Output the (x, y) coordinate of the center of the cell containing the given text.  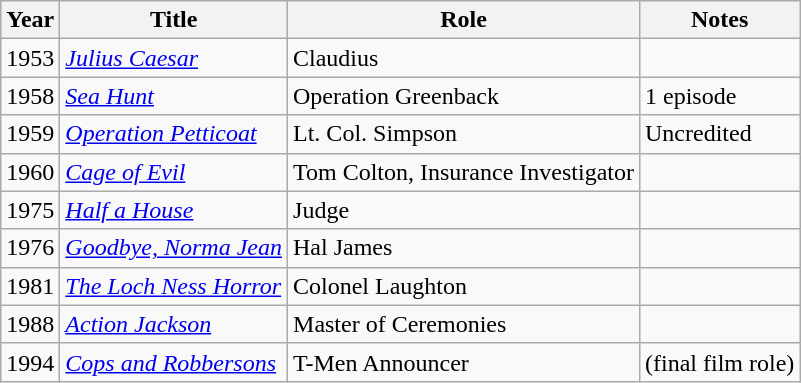
1988 (30, 324)
Year (30, 20)
1994 (30, 362)
T-Men Announcer (464, 362)
(final film role) (719, 362)
Lt. Col. Simpson (464, 134)
Tom Colton, Insurance Investigator (464, 172)
Action Jackson (174, 324)
Operation Petticoat (174, 134)
Cage of Evil (174, 172)
The Loch Ness Horror (174, 286)
Title (174, 20)
Colonel Laughton (464, 286)
Julius Caesar (174, 58)
Half a House (174, 210)
Sea Hunt (174, 96)
1981 (30, 286)
Master of Ceremonies (464, 324)
Cops and Robbersons (174, 362)
1976 (30, 248)
Uncredited (719, 134)
Operation Greenback (464, 96)
1975 (30, 210)
1958 (30, 96)
Notes (719, 20)
Claudius (464, 58)
1959 (30, 134)
Judge (464, 210)
Role (464, 20)
Goodbye, Norma Jean (174, 248)
1953 (30, 58)
Hal James (464, 248)
1 episode (719, 96)
1960 (30, 172)
